Output the (X, Y) coordinate of the center of the cell containing the given text.  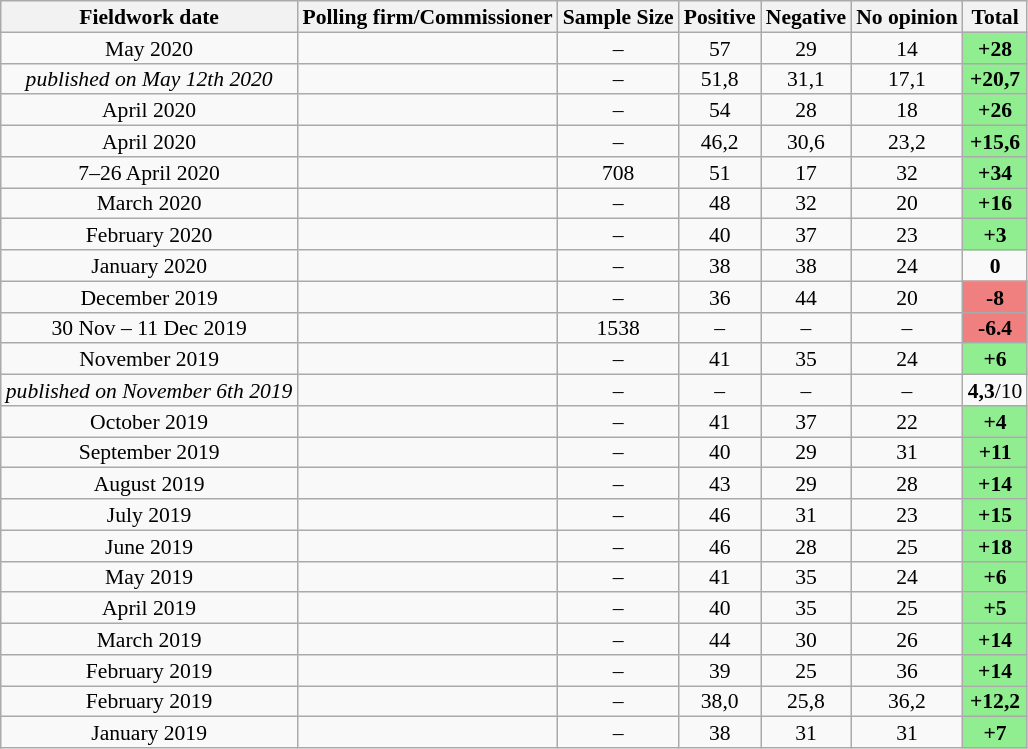
+4 (996, 422)
18 (907, 110)
January 2019 (150, 732)
November 2019 (150, 360)
+12,2 (996, 702)
17,1 (907, 78)
Positive (720, 16)
4,3/10 (996, 390)
51,8 (720, 78)
0 (996, 266)
December 2019 (150, 296)
Total (996, 16)
Sample Size (618, 16)
38,0 (720, 702)
39 (720, 670)
43 (720, 484)
+34 (996, 172)
22 (907, 422)
March 2019 (150, 640)
17 (806, 172)
February 2020 (150, 234)
46,2 (720, 142)
May 2019 (150, 576)
26 (907, 640)
-6.4 (996, 328)
published on November 6th 2019 (150, 390)
No opinion (907, 16)
-8 (996, 296)
57 (720, 48)
Negative (806, 16)
+15,6 (996, 142)
July 2019 (150, 514)
+5 (996, 608)
January 2020 (150, 266)
30,6 (806, 142)
31,1 (806, 78)
+11 (996, 452)
+3 (996, 234)
+26 (996, 110)
36,2 (907, 702)
+28 (996, 48)
+16 (996, 204)
+15 (996, 514)
May 2020 (150, 48)
708 (618, 172)
September 2019 (150, 452)
30 (806, 640)
48 (720, 204)
+20,7 (996, 78)
+7 (996, 732)
published on May 12th 2020 (150, 78)
April 2019 (150, 608)
Fieldwork date (150, 16)
54 (720, 110)
14 (907, 48)
1538 (618, 328)
March 2020 (150, 204)
Polling firm/Commissioner (427, 16)
October 2019 (150, 422)
25,8 (806, 702)
51 (720, 172)
30 Nov – 11 Dec 2019 (150, 328)
23,2 (907, 142)
June 2019 (150, 546)
August 2019 (150, 484)
+18 (996, 546)
7–26 April 2020 (150, 172)
